From the cell containing the given text, extract its center point as (X, Y) coordinate. 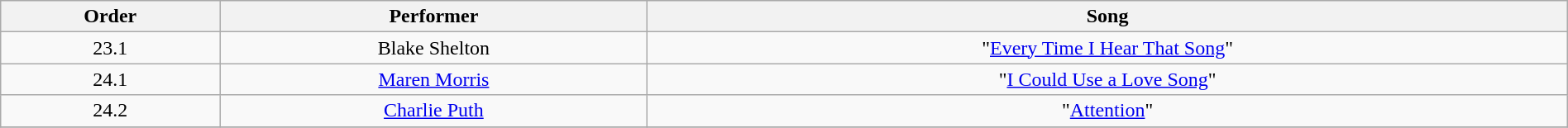
Charlie Puth (433, 111)
Blake Shelton (433, 48)
"Every Time I Hear That Song" (1107, 48)
Performer (433, 17)
Maren Morris (433, 79)
Song (1107, 17)
"Attention" (1107, 111)
23.1 (111, 48)
24.1 (111, 79)
24.2 (111, 111)
Order (111, 17)
"I Could Use a Love Song" (1107, 79)
